From the cell containing the given text, extract its center point as [x, y] coordinate. 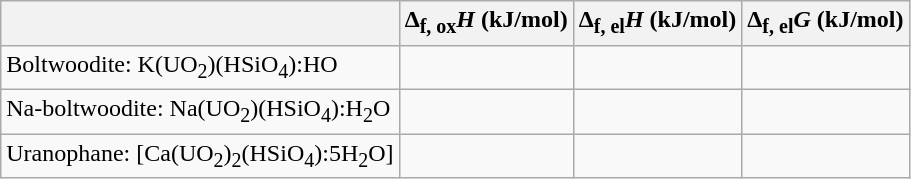
Δf, elH (kJ/mol) [658, 23]
Boltwoodite: K(UO2)(HSiO4):HO [200, 67]
Δf, oxH (kJ/mol) [486, 23]
Uranophane: [Ca(UO2)2(HSiO4):5H2O] [200, 156]
Na-boltwoodite: Na(UO2)(HSiO4):H2O [200, 111]
Δf, elG (kJ/mol) [826, 23]
